Detect which cell encompasses the target text, then output its [x, y] center coordinate. 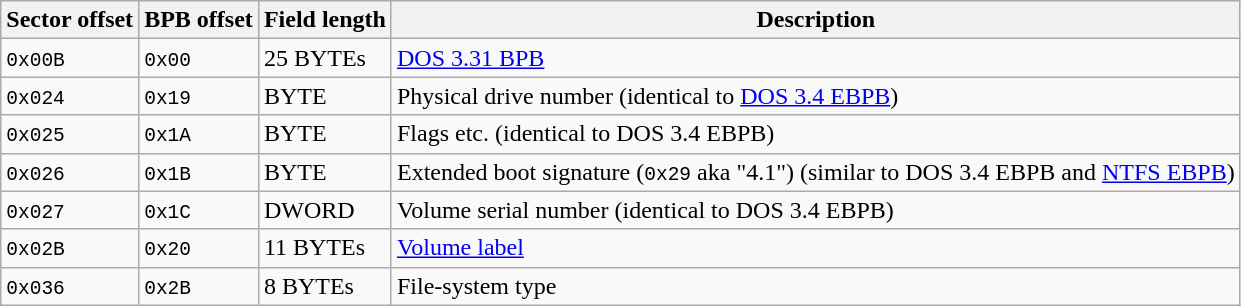
Physical drive number (identical to DOS 3.4 EBPB) [816, 96]
0x025 [70, 134]
0x00B [70, 58]
0x024 [70, 96]
BPB offset [199, 20]
0x1B [199, 172]
Volume label [816, 248]
0x027 [70, 210]
DOS 3.31 BPB [816, 58]
Description [816, 20]
Volume serial number (identical to DOS 3.4 EBPB) [816, 210]
0x2B [199, 286]
0x026 [70, 172]
0x1A [199, 134]
Field length [324, 20]
File-system type [816, 286]
Flags etc. (identical to DOS 3.4 EBPB) [816, 134]
0x1C [199, 210]
11 BYTEs [324, 248]
25 BYTEs [324, 58]
Sector offset [70, 20]
DWORD [324, 210]
0x20 [199, 248]
0x19 [199, 96]
8 BYTEs [324, 286]
0x00 [199, 58]
0x036 [70, 286]
Extended boot signature (0x29 aka "4.1") (similar to DOS 3.4 EBPB and NTFS EBPB) [816, 172]
0x02B [70, 248]
